Provide the (X, Y) coordinate of the cell's center where the given text is located.  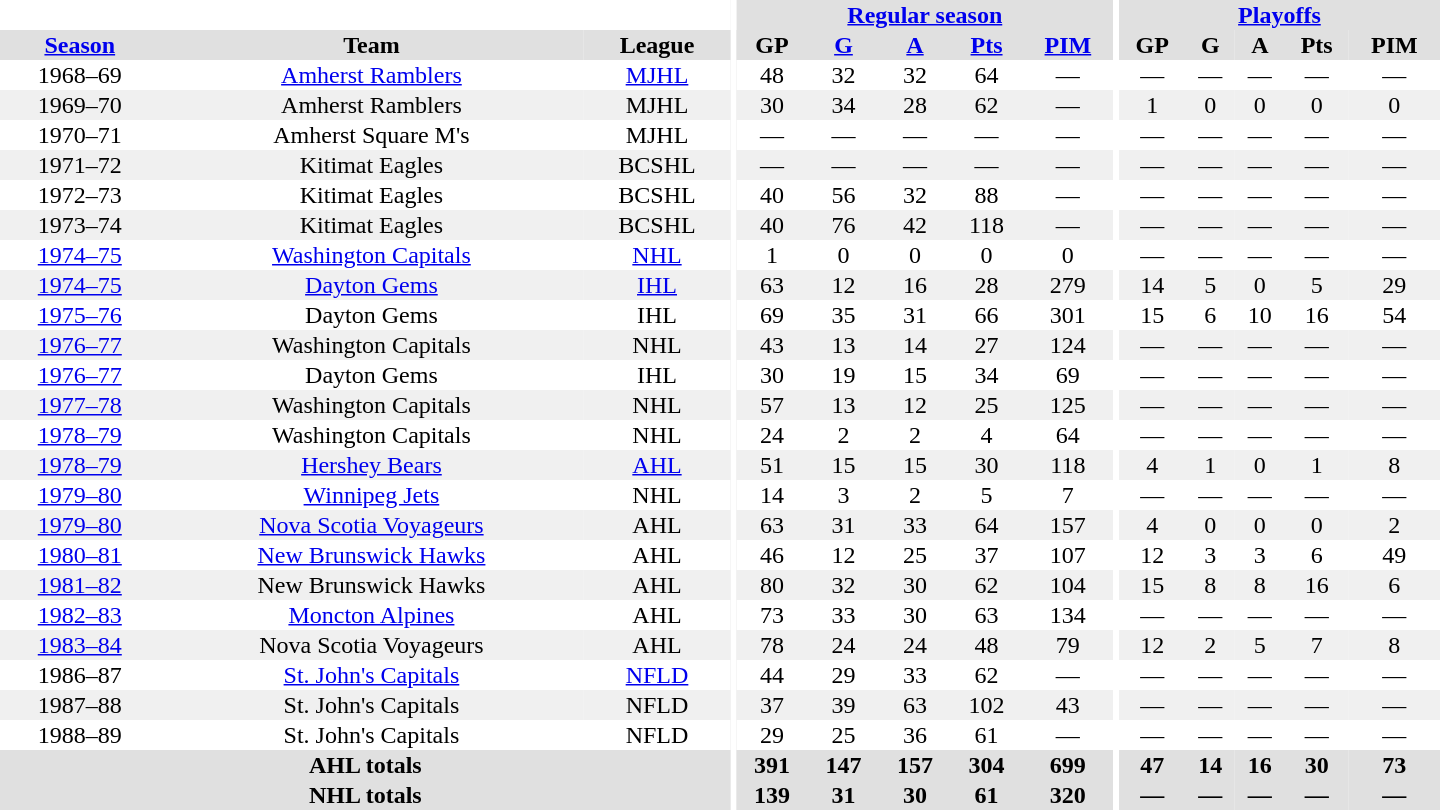
107 (1068, 555)
League (656, 45)
78 (772, 645)
1968–69 (80, 75)
1972–73 (80, 195)
AHL totals (366, 765)
57 (772, 405)
49 (1394, 555)
76 (844, 225)
88 (987, 195)
320 (1068, 795)
1975–76 (80, 315)
27 (987, 345)
1981–82 (80, 585)
1977–78 (80, 405)
1980–81 (80, 555)
19 (844, 375)
1986–87 (80, 675)
124 (1068, 345)
102 (987, 705)
Amherst Square M's (372, 135)
Team (372, 45)
Playoffs (1280, 15)
51 (772, 465)
125 (1068, 405)
44 (772, 675)
139 (772, 795)
279 (1068, 285)
304 (987, 765)
54 (1394, 315)
Regular season (924, 15)
699 (1068, 765)
1983–84 (80, 645)
42 (915, 225)
46 (772, 555)
Moncton Alpines (372, 615)
66 (987, 315)
301 (1068, 315)
1987–88 (80, 705)
10 (1260, 315)
1988–89 (80, 735)
1971–72 (80, 165)
134 (1068, 615)
1970–71 (80, 135)
39 (844, 705)
Hershey Bears (372, 465)
1973–74 (80, 225)
Winnipeg Jets (372, 495)
79 (1068, 645)
391 (772, 765)
147 (844, 765)
80 (772, 585)
35 (844, 315)
Season (80, 45)
36 (915, 735)
104 (1068, 585)
NHL totals (366, 795)
47 (1152, 765)
56 (844, 195)
1969–70 (80, 105)
1982–83 (80, 615)
